Determine the [x, y] coordinate at the center of the cell enclosing the given text.  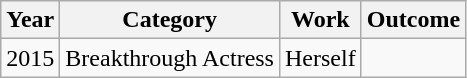
2015 [30, 58]
Category [170, 20]
Year [30, 20]
Breakthrough Actress [170, 58]
Work [320, 20]
Outcome [413, 20]
Herself [320, 58]
